For the text-containing cell, return its midpoint in [X, Y] coordinate format. 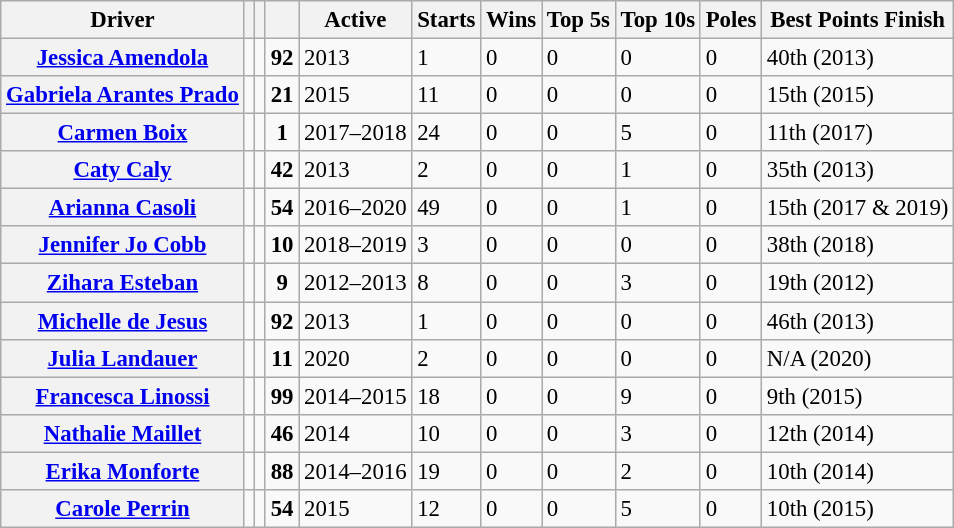
2014–2015 [356, 396]
88 [282, 471]
Francesca Linossi [122, 396]
2018–2019 [356, 245]
99 [282, 396]
2012–2013 [356, 283]
12 [446, 509]
11th (2017) [858, 133]
49 [446, 208]
Poles [730, 20]
Best Points Finish [858, 20]
42 [282, 170]
Wins [512, 20]
Julia Landauer [122, 358]
19 [446, 471]
Active [356, 20]
Caty Caly [122, 170]
12th (2014) [858, 433]
Carole Perrin [122, 509]
2017–2018 [356, 133]
Jennifer Jo Cobb [122, 245]
8 [446, 283]
2016–2020 [356, 208]
15th (2015) [858, 95]
2020 [356, 358]
15th (2017 & 2019) [858, 208]
Arianna Casoli [122, 208]
Top 5s [579, 20]
10th (2014) [858, 471]
Driver [122, 20]
Nathalie Maillet [122, 433]
Starts [446, 20]
Carmen Boix [122, 133]
24 [446, 133]
9th (2015) [858, 396]
Top 10s [658, 20]
Gabriela Arantes Prado [122, 95]
38th (2018) [858, 245]
35th (2013) [858, 170]
10th (2015) [858, 509]
Zihara Esteban [122, 283]
46th (2013) [858, 321]
19th (2012) [858, 283]
Jessica Amendola [122, 58]
2014–2016 [356, 471]
2014 [356, 433]
21 [282, 95]
Erika Monforte [122, 471]
N/A (2020) [858, 358]
46 [282, 433]
18 [446, 396]
40th (2013) [858, 58]
Michelle de Jesus [122, 321]
